Capture the cell that displays the provided text and extract its [x, y] central coordinate. 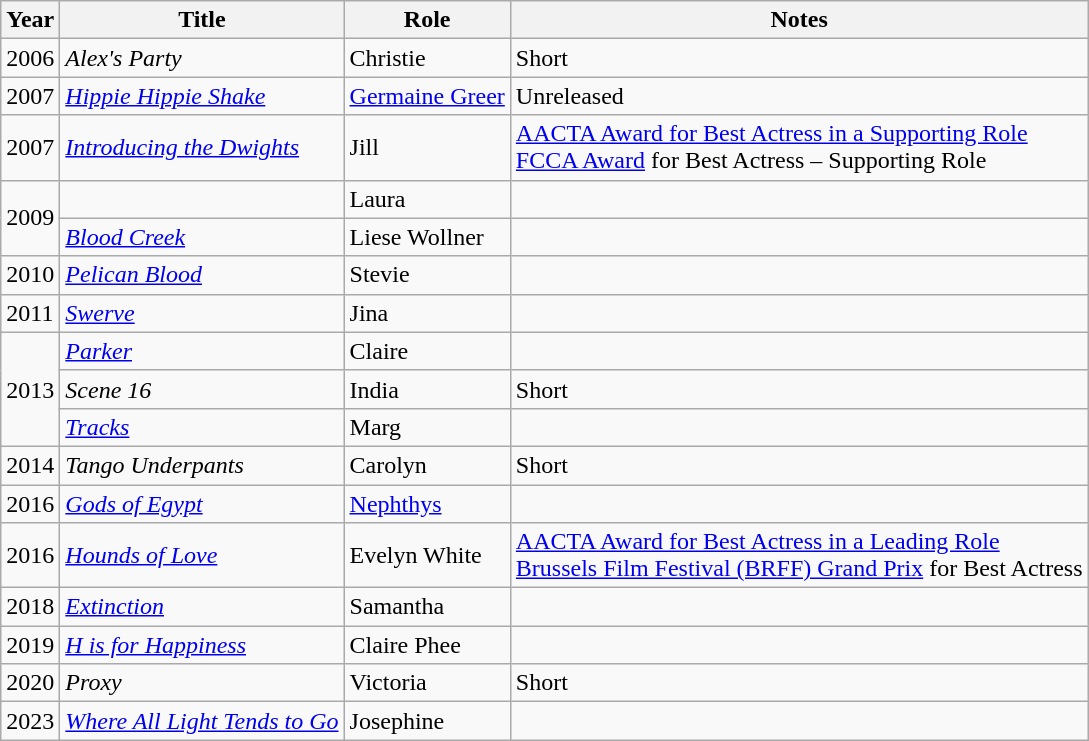
2009 [30, 218]
Marg [427, 427]
2018 [30, 607]
Alex's Party [202, 58]
Unreleased [799, 96]
Laura [427, 199]
Liese Wollner [427, 237]
Tracks [202, 427]
India [427, 389]
Hippie Hippie Shake [202, 96]
AACTA Award for Best Actress in a Supporting RoleFCCA Award for Best Actress – Supporting Role [799, 148]
2020 [30, 683]
2023 [30, 721]
Carolyn [427, 465]
Nephthys [427, 503]
Claire [427, 351]
Stevie [427, 275]
Proxy [202, 683]
Blood Creek [202, 237]
Title [202, 20]
Claire Phee [427, 645]
2006 [30, 58]
Scene 16 [202, 389]
Tango Underpants [202, 465]
Notes [799, 20]
2019 [30, 645]
Germaine Greer [427, 96]
2013 [30, 389]
Swerve [202, 313]
Jill [427, 148]
Hounds of Love [202, 556]
Christie [427, 58]
2010 [30, 275]
Pelican Blood [202, 275]
Year [30, 20]
Samantha [427, 607]
AACTA Award for Best Actress in a Leading RoleBrussels Film Festival (BRFF) Grand Prix for Best Actress [799, 556]
Gods of Egypt [202, 503]
Jina [427, 313]
Where All Light Tends to Go [202, 721]
Josephine [427, 721]
Parker [202, 351]
2011 [30, 313]
Evelyn White [427, 556]
Victoria [427, 683]
Introducing the Dwights [202, 148]
2014 [30, 465]
H is for Happiness [202, 645]
Extinction [202, 607]
Role [427, 20]
